Provide the [x, y] coordinate of the cell's center where the given text is located.  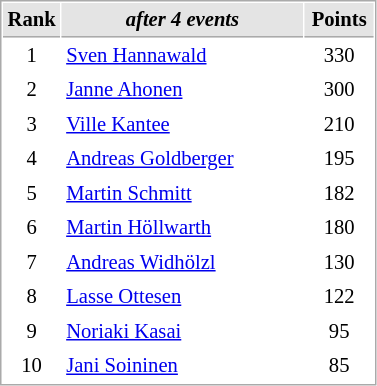
182 [340, 194]
Martin Schmitt [183, 194]
330 [340, 56]
95 [340, 332]
Jani Soininen [183, 366]
6 [32, 228]
after 4 events [183, 20]
Points [340, 20]
210 [340, 124]
Noriaki Kasai [183, 332]
9 [32, 332]
7 [32, 262]
2 [32, 90]
10 [32, 366]
5 [32, 194]
Lasse Ottesen [183, 296]
Andreas Goldberger [183, 158]
Rank [32, 20]
4 [32, 158]
195 [340, 158]
122 [340, 296]
3 [32, 124]
Andreas Widhölzl [183, 262]
Sven Hannawald [183, 56]
85 [340, 366]
180 [340, 228]
Ville Kantee [183, 124]
300 [340, 90]
8 [32, 296]
1 [32, 56]
Janne Ahonen [183, 90]
130 [340, 262]
Martin Höllwarth [183, 228]
